Search for the cell housing the specified text and yield its [x, y] center coordinate. 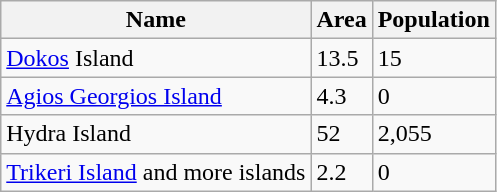
15 [434, 58]
2.2 [342, 172]
Area [342, 20]
Trikeri Island and more islands [156, 172]
Name [156, 20]
Dokos Island [156, 58]
Population [434, 20]
52 [342, 134]
Agios Georgios Island [156, 96]
Hydra Island [156, 134]
4.3 [342, 96]
13.5 [342, 58]
2,055 [434, 134]
